Locate the cell with the specified text and output its [x, y] center coordinate. 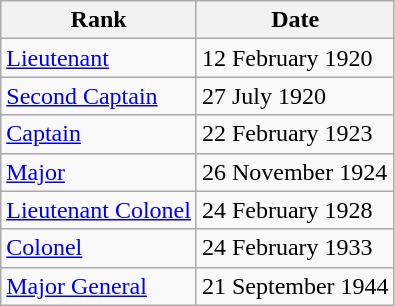
Major General [99, 286]
24 February 1928 [295, 210]
Major [99, 172]
26 November 1924 [295, 172]
21 September 1944 [295, 286]
Lieutenant Colonel [99, 210]
Lieutenant [99, 58]
Date [295, 20]
Colonel [99, 248]
24 February 1933 [295, 248]
22 February 1923 [295, 134]
Captain [99, 134]
Second Captain [99, 96]
12 February 1920 [295, 58]
27 July 1920 [295, 96]
Rank [99, 20]
